Extract the [X, Y] coordinate from the center of the cell holding the provided text.  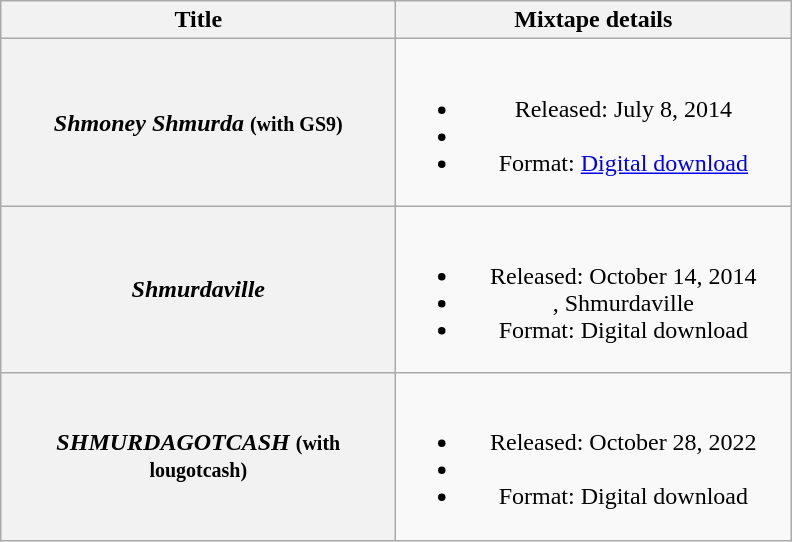
Shmurdaville [198, 290]
SHMURDAGOTCASH (with lougotcash) [198, 456]
Released: October 28, 2022Format: Digital download [594, 456]
Shmoney Shmurda (with GS9) [198, 122]
Title [198, 20]
Mixtape details [594, 20]
Released: October 14, 2014, ShmurdavilleFormat: Digital download [594, 290]
Released: July 8, 2014Format: Digital download [594, 122]
